Detect which cell encompasses the target text, then output its [X, Y] center coordinate. 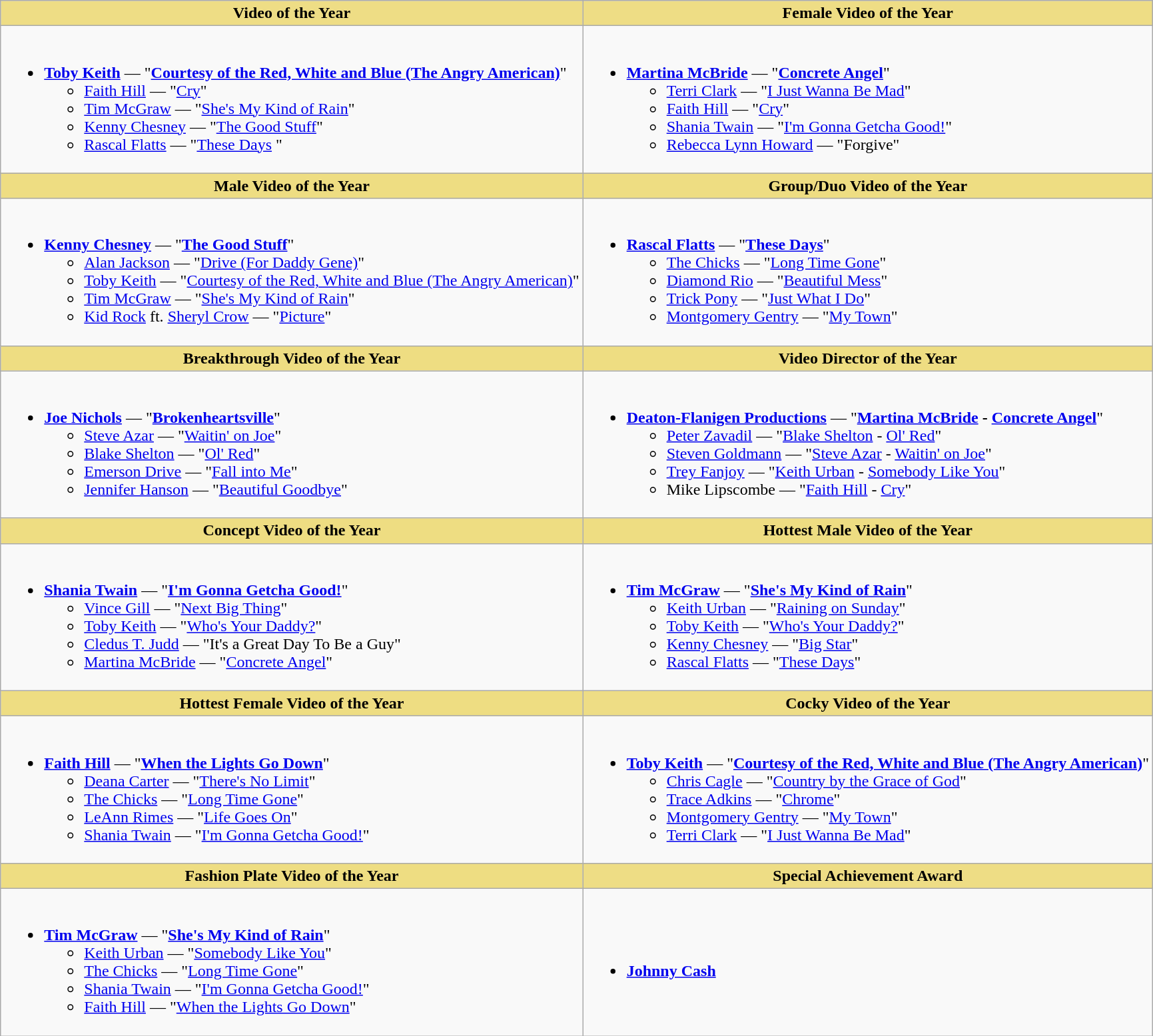
Video of the Year [292, 13]
Female Video of the Year [867, 13]
Concept Video of the Year [292, 531]
Johnny Cash [867, 961]
Cocky Video of the Year [867, 703]
Hottest Male Video of the Year [867, 531]
Rascal Flatts — "These Days"The Chicks — "Long Time Gone"Diamond Rio — "Beautiful Mess"Trick Pony — "Just What I Do"Montgomery Gentry — "My Town" [867, 272]
Breakthrough Video of the Year [292, 358]
Special Achievement Award [867, 876]
Group/Duo Video of the Year [867, 186]
Video Director of the Year [867, 358]
Fashion Plate Video of the Year [292, 876]
Hottest Female Video of the Year [292, 703]
Male Video of the Year [292, 186]
